Output the (x, y) coordinate of the center of the cell containing the given text.  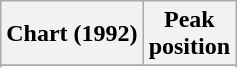
Chart (1992) (72, 34)
Peakposition (189, 34)
